Provide the (x, y) coordinate of the cell's center where the given text is located.  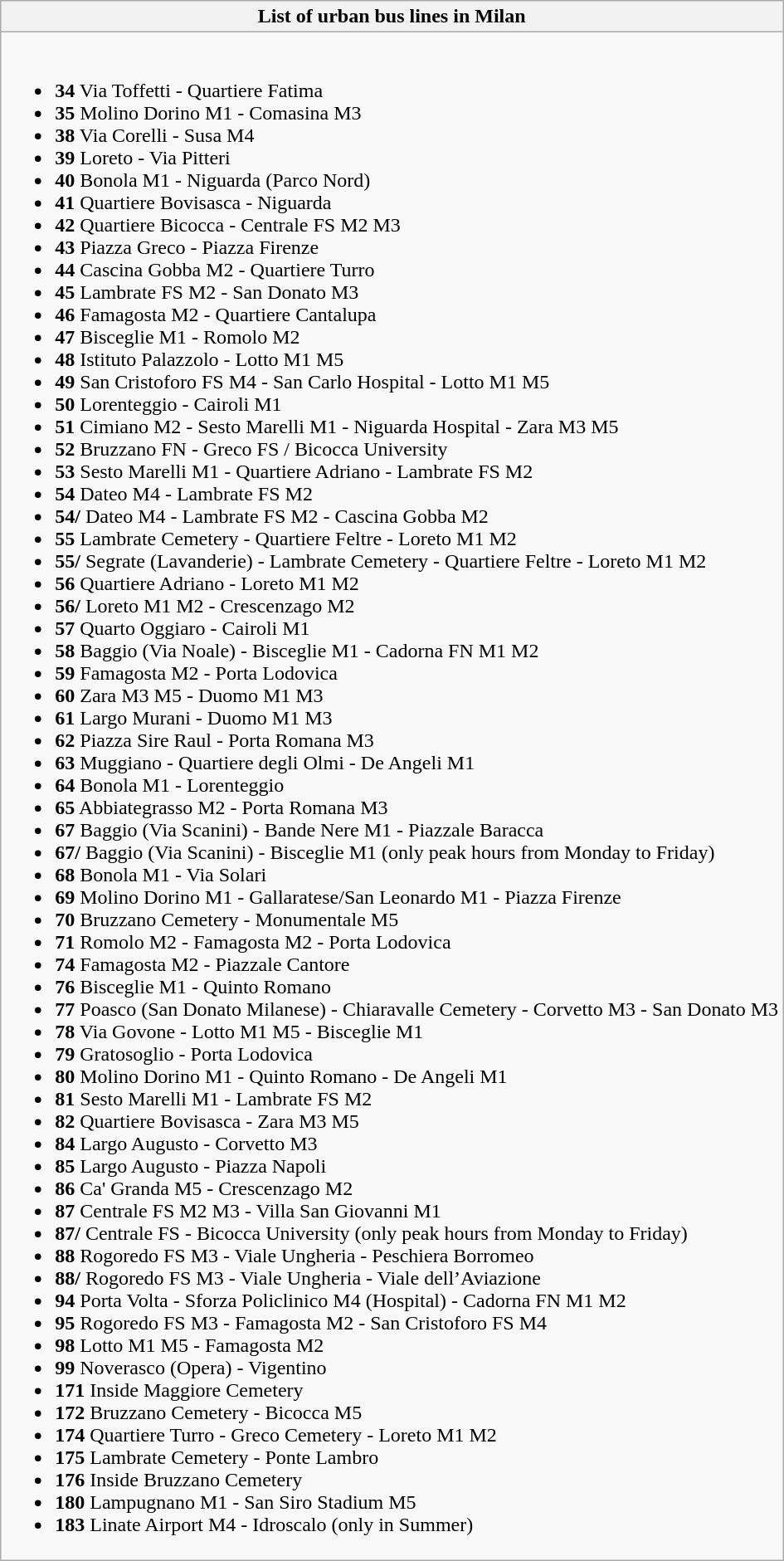
List of urban bus lines in Milan (392, 17)
